Pinpoint the cell where the given text exists, returning its (x, y) midpoint coordinate. 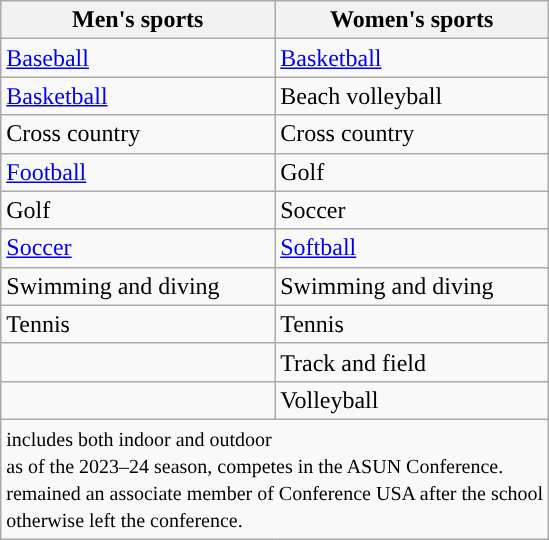
Softball (412, 248)
Women's sports (412, 20)
Baseball (138, 58)
Beach volleyball (412, 96)
Volleyball (412, 400)
Football (138, 172)
Track and field (412, 362)
Men's sports (138, 20)
